Identify which cell holds the provided text, then report its (x, y) central coordinate. 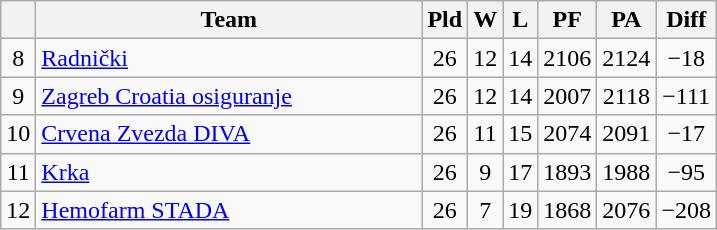
10 (18, 134)
2124 (626, 58)
8 (18, 58)
Zagreb Croatia osiguranje (229, 96)
2074 (568, 134)
L (520, 20)
17 (520, 172)
15 (520, 134)
Pld (445, 20)
2007 (568, 96)
Hemofarm STADA (229, 210)
−208 (686, 210)
−17 (686, 134)
19 (520, 210)
1893 (568, 172)
Crvena Zvezda DIVA (229, 134)
1988 (626, 172)
2091 (626, 134)
Diff (686, 20)
2076 (626, 210)
2118 (626, 96)
Team (229, 20)
PF (568, 20)
−18 (686, 58)
PA (626, 20)
−95 (686, 172)
Krka (229, 172)
−111 (686, 96)
7 (486, 210)
1868 (568, 210)
2106 (568, 58)
W (486, 20)
Radnički (229, 58)
